Capture the cell that displays the provided text and extract its [x, y] central coordinate. 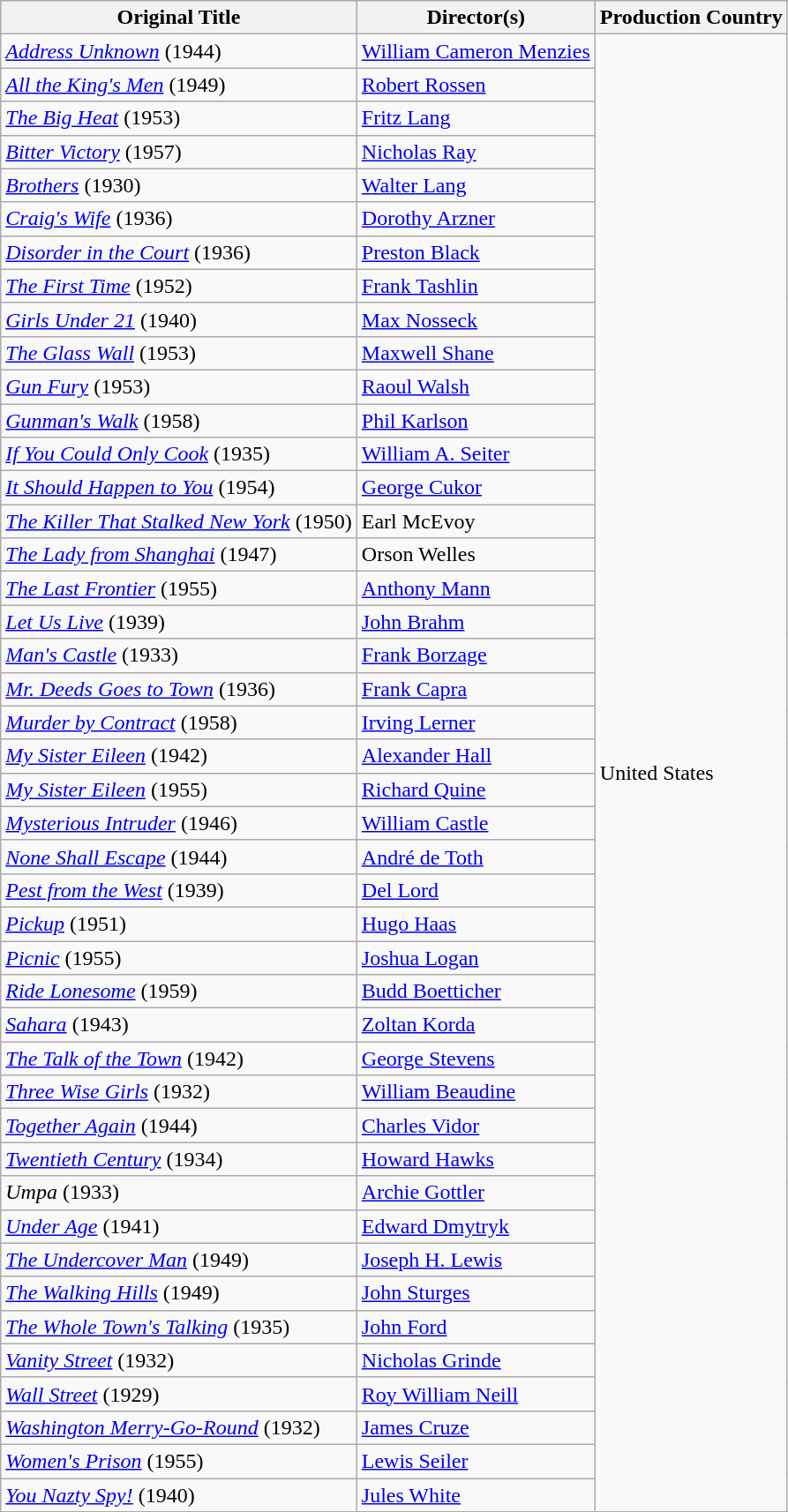
The Glass Wall (1953) [179, 353]
Brothers (1930) [179, 185]
The Big Heat (1953) [179, 118]
Earl McEvoy [476, 521]
William Beaudine [476, 1092]
Fritz Lang [476, 118]
Man's Castle (1933) [179, 655]
Del Lord [476, 890]
Gunman's Walk (1958) [179, 421]
The First Time (1952) [179, 286]
Frank Borzage [476, 655]
John Ford [476, 1327]
Alexander Hall [476, 756]
James Cruze [476, 1427]
Gun Fury (1953) [179, 386]
Archie Gottler [476, 1193]
It Should Happen to You (1954) [179, 488]
Disorder in the Court (1936) [179, 252]
Budd Boetticher [476, 992]
Charles Vidor [476, 1126]
Twentieth Century (1934) [179, 1159]
None Shall Escape (1944) [179, 857]
Director(s) [476, 18]
The Talk of the Town (1942) [179, 1059]
Wall Street (1929) [179, 1394]
The Whole Town's Talking (1935) [179, 1327]
Production Country [691, 18]
Umpa (1933) [179, 1193]
Orson Welles [476, 555]
Richard Quine [476, 790]
Craig's Wife (1936) [179, 219]
Phil Karlson [476, 421]
Preston Black [476, 252]
Girls Under 21 (1940) [179, 319]
Lewis Seiler [476, 1461]
Women's Prison (1955) [179, 1461]
Murder by Contract (1958) [179, 722]
George Stevens [476, 1059]
Maxwell Shane [476, 353]
All the King's Men (1949) [179, 85]
Anthony Mann [476, 588]
Hugo Haas [476, 924]
The Killer That Stalked New York (1950) [179, 521]
John Sturges [476, 1293]
Ride Lonesome (1959) [179, 992]
André de Toth [476, 857]
Sahara (1943) [179, 1025]
Frank Capra [476, 689]
The Walking Hills (1949) [179, 1293]
Address Unknown (1944) [179, 51]
The Undercover Man (1949) [179, 1260]
United States [691, 773]
George Cukor [476, 488]
Three Wise Girls (1932) [179, 1092]
Washington Merry-Go-Round (1932) [179, 1427]
Max Nosseck [476, 319]
My Sister Eileen (1955) [179, 790]
John Brahm [476, 622]
Raoul Walsh [476, 386]
Together Again (1944) [179, 1126]
My Sister Eileen (1942) [179, 756]
Edward Dmytryk [476, 1226]
Nicholas Grinde [476, 1360]
Joshua Logan [476, 957]
Pickup (1951) [179, 924]
Zoltan Korda [476, 1025]
Vanity Street (1932) [179, 1360]
The Lady from Shanghai (1947) [179, 555]
Nicholas Ray [476, 152]
The Last Frontier (1955) [179, 588]
Frank Tashlin [476, 286]
William Castle [476, 823]
Walter Lang [476, 185]
If You Could Only Cook (1935) [179, 454]
Jules White [476, 1495]
Mr. Deeds Goes to Town (1936) [179, 689]
Howard Hawks [476, 1159]
Under Age (1941) [179, 1226]
Robert Rossen [476, 85]
Irving Lerner [476, 722]
Picnic (1955) [179, 957]
Original Title [179, 18]
Roy William Neill [476, 1394]
Dorothy Arzner [476, 219]
William A. Seiter [476, 454]
William Cameron Menzies [476, 51]
Mysterious Intruder (1946) [179, 823]
Bitter Victory (1957) [179, 152]
You Nazty Spy! (1940) [179, 1495]
Pest from the West (1939) [179, 890]
Joseph H. Lewis [476, 1260]
Let Us Live (1939) [179, 622]
